Return (x, y) of the center of cell containing provided text 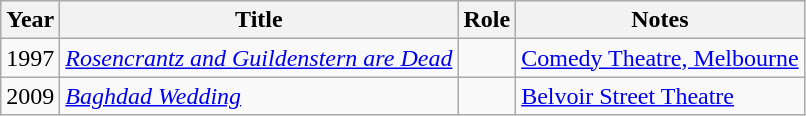
Rosencrantz and Guildenstern are Dead (259, 58)
Notes (660, 20)
Belvoir Street Theatre (660, 96)
Comedy Theatre, Melbourne (660, 58)
1997 (30, 58)
Role (487, 20)
Year (30, 20)
2009 (30, 96)
Baghdad Wedding (259, 96)
Title (259, 20)
